Determine the [x, y] coordinate at the center of the cell enclosing the given text.  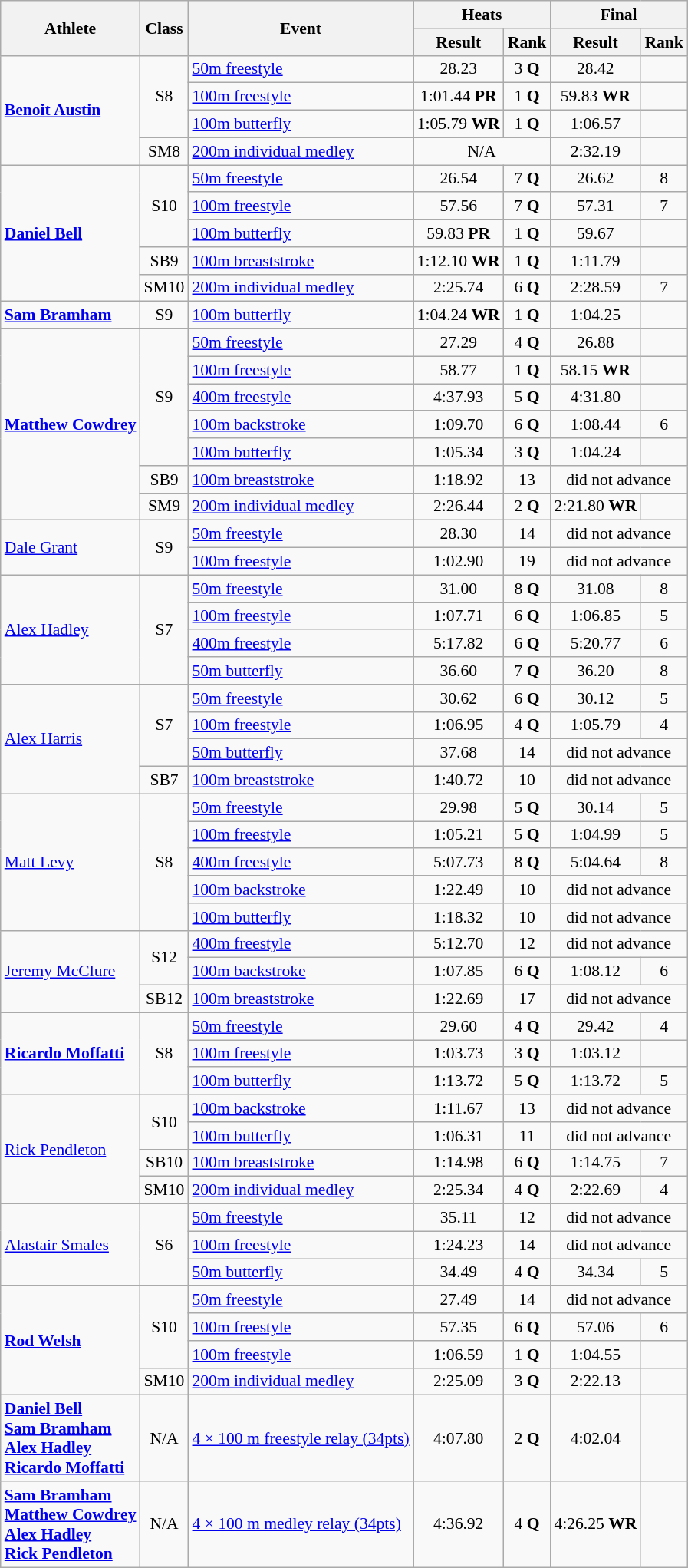
4:37.93 [459, 398]
2:22.13 [595, 1381]
4:36.92 [459, 1524]
5:17.82 [459, 644]
2:25.34 [459, 1190]
2:26.44 [459, 507]
1:22.49 [459, 890]
SB7 [164, 781]
57.06 [595, 1327]
1:06.59 [459, 1355]
Dale Grant [71, 548]
59.83 WR [595, 97]
SM9 [164, 507]
1:04.25 [595, 315]
Class [164, 28]
1:22.69 [459, 999]
Sam Bramham Matthew Cowdrey Alex Hadley Rick Pendleton [71, 1524]
58.15 WR [595, 370]
36.60 [459, 671]
29.60 [459, 1026]
1:02.90 [459, 562]
2:21.80 WR [595, 507]
57.56 [459, 206]
36.20 [595, 671]
28.23 [459, 69]
Alex Hadley [71, 629]
1:06.31 [459, 1136]
29.98 [459, 807]
S12 [164, 958]
1:05.79 [595, 725]
1:05.79 WR [459, 124]
1:04.99 [595, 835]
1:01.44 PR [459, 97]
Daniel Bell Sam Bramham Alex Hadley Ricardo Moffatti [71, 1438]
Jeremy McClure [71, 972]
34.49 [459, 1273]
59.67 [595, 233]
1:14.75 [595, 1163]
57.31 [595, 206]
31.00 [459, 589]
34.34 [595, 1273]
1:08.12 [595, 972]
Event [301, 28]
29.42 [595, 1026]
1:18.32 [459, 917]
59.83 PR [459, 233]
1:11.67 [459, 1108]
SM8 [164, 151]
Rod Welsh [71, 1341]
1:04.24 [595, 452]
5:07.73 [459, 863]
1:05.21 [459, 835]
1:05.34 [459, 452]
1:12.10 WR [459, 261]
1:06.95 [459, 725]
1:24.23 [459, 1245]
28.30 [459, 534]
4:31.80 [595, 398]
19 [528, 562]
1:04.55 [595, 1355]
Matt Levy [71, 862]
4:07.80 [459, 1438]
58.77 [459, 370]
30.12 [595, 698]
26.62 [595, 179]
30.14 [595, 807]
2:22.69 [595, 1190]
SB12 [164, 999]
4 × 100 m freestyle relay (34pts) [301, 1438]
Alastair Smales [71, 1245]
5:12.70 [459, 944]
Sam Bramham [71, 315]
Heats [482, 15]
57.35 [459, 1327]
SB10 [164, 1163]
37.68 [459, 753]
2:25.74 [459, 288]
2:28.59 [595, 288]
11 [528, 1136]
27.29 [459, 343]
1:06.57 [595, 124]
4:26.25 WR [595, 1524]
1:18.92 [459, 480]
35.11 [459, 1218]
1:06.85 [595, 616]
27.49 [459, 1300]
1:14.98 [459, 1163]
1:08.44 [595, 425]
31.08 [595, 589]
30.62 [459, 698]
Matthew Cowdrey [71, 425]
2:32.19 [595, 151]
1:40.72 [459, 781]
26.54 [459, 179]
1:07.85 [459, 972]
4 × 100 m medley relay (34pts) [301, 1524]
Benoit Austin [71, 110]
4:02.04 [595, 1438]
Alex Harris [71, 739]
1:03.73 [459, 1054]
1:03.12 [595, 1054]
5:04.64 [595, 863]
1:07.71 [459, 616]
1:11.79 [595, 261]
28.42 [595, 69]
1:04.24 WR [459, 315]
17 [528, 999]
Rick Pendleton [71, 1149]
Ricardo Moffatti [71, 1053]
2:25.09 [459, 1381]
26.88 [595, 343]
Final [618, 15]
S6 [164, 1245]
Daniel Bell [71, 233]
1:09.70 [459, 425]
5:20.77 [595, 644]
Athlete [71, 28]
